For the text-containing cell, return its midpoint in (X, Y) coordinate format. 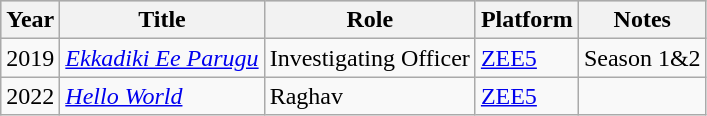
Hello World (162, 96)
Ekkadiki Ee Parugu (162, 58)
Notes (642, 20)
Platform (526, 20)
Title (162, 20)
2022 (30, 96)
Raghav (370, 96)
Investigating Officer (370, 58)
Year (30, 20)
Role (370, 20)
Season 1&2 (642, 58)
2019 (30, 58)
